Detect which cell encompasses the target text, then output its [x, y] center coordinate. 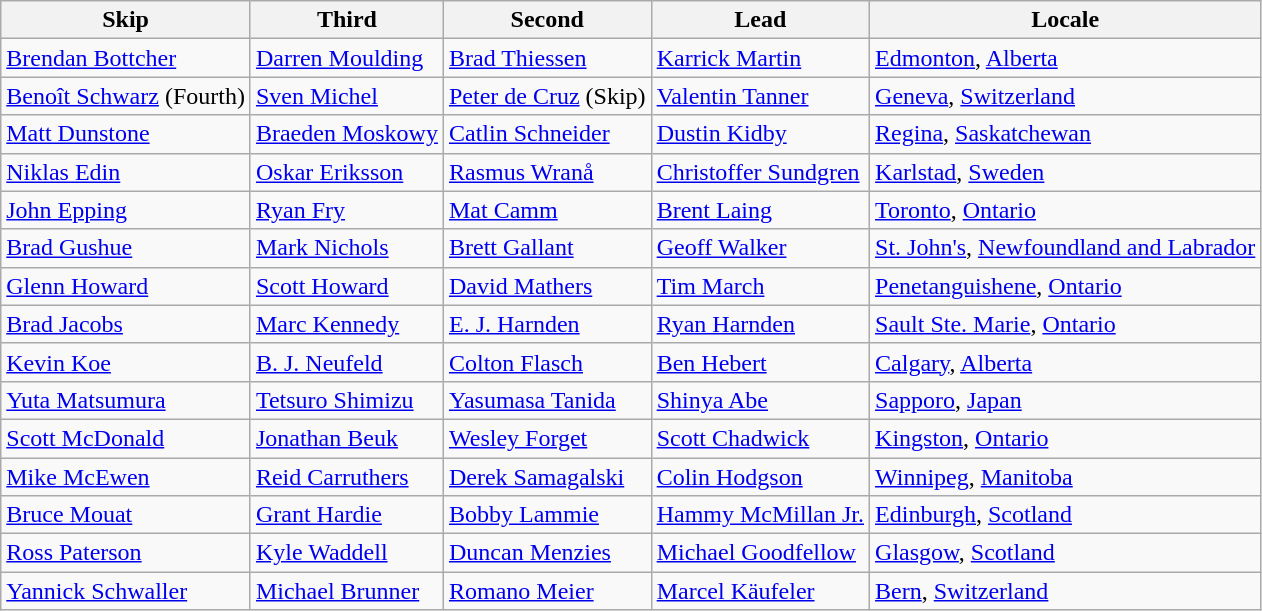
Darren Moulding [346, 58]
David Mathers [547, 286]
Lead [760, 20]
Kingston, Ontario [1066, 438]
Michael Goodfellow [760, 553]
Scott McDonald [126, 438]
Regina, Saskatchewan [1066, 134]
John Epping [126, 210]
Mark Nichols [346, 248]
Brendan Bottcher [126, 58]
Colin Hodgson [760, 477]
Yuta Matsumura [126, 400]
Grant Hardie [346, 515]
Glenn Howard [126, 286]
Colton Flasch [547, 362]
Michael Brunner [346, 591]
Brent Laing [760, 210]
Bruce Mouat [126, 515]
Scott Howard [346, 286]
St. John's, Newfoundland and Labrador [1066, 248]
Calgary, Alberta [1066, 362]
Yasumasa Tanida [547, 400]
Glasgow, Scotland [1066, 553]
Second [547, 20]
Yannick Schwaller [126, 591]
Third [346, 20]
Sault Ste. Marie, Ontario [1066, 324]
Karrick Martin [760, 58]
Dustin Kidby [760, 134]
Geneva, Switzerland [1066, 96]
Jonathan Beuk [346, 438]
Christoffer Sundgren [760, 172]
Edinburgh, Scotland [1066, 515]
Ryan Fry [346, 210]
Kevin Koe [126, 362]
Braeden Moskowy [346, 134]
Bobby Lammie [547, 515]
Scott Chadwick [760, 438]
Mike McEwen [126, 477]
Locale [1066, 20]
Marcel Käufeler [760, 591]
Brad Gushue [126, 248]
Ben Hebert [760, 362]
Toronto, Ontario [1066, 210]
Duncan Menzies [547, 553]
Geoff Walker [760, 248]
Brad Jacobs [126, 324]
Reid Carruthers [346, 477]
Ryan Harnden [760, 324]
Kyle Waddell [346, 553]
Skip [126, 20]
Penetanguishene, Ontario [1066, 286]
Mat Camm [547, 210]
Tetsuro Shimizu [346, 400]
Romano Meier [547, 591]
Matt Dunstone [126, 134]
Bern, Switzerland [1066, 591]
Benoît Schwarz (Fourth) [126, 96]
Brad Thiessen [547, 58]
Shinya Abe [760, 400]
Rasmus Wranå [547, 172]
Niklas Edin [126, 172]
Derek Samagalski [547, 477]
Wesley Forget [547, 438]
Hammy McMillan Jr. [760, 515]
Sapporo, Japan [1066, 400]
Edmonton, Alberta [1066, 58]
Valentin Tanner [760, 96]
Tim March [760, 286]
Winnipeg, Manitoba [1066, 477]
B. J. Neufeld [346, 362]
Peter de Cruz (Skip) [547, 96]
Catlin Schneider [547, 134]
E. J. Harnden [547, 324]
Oskar Eriksson [346, 172]
Ross Paterson [126, 553]
Marc Kennedy [346, 324]
Karlstad, Sweden [1066, 172]
Brett Gallant [547, 248]
Sven Michel [346, 96]
